For the text-containing cell, return its midpoint in (x, y) coordinate format. 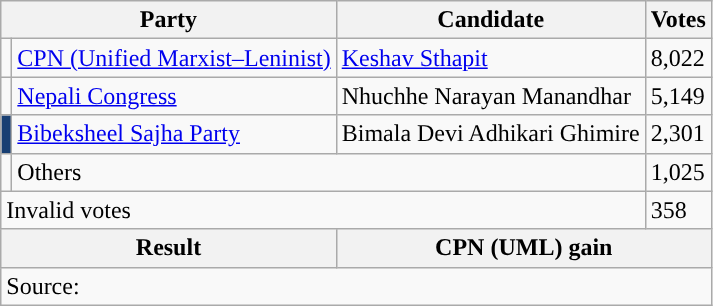
Nhuchhe Narayan Manandhar (490, 96)
8,022 (678, 58)
Party (168, 20)
Votes (678, 20)
Bibeksheel Sajha Party (174, 134)
Bimala Devi Adhikari Ghimire (490, 134)
Others (328, 172)
Nepali Congress (174, 96)
Invalid votes (323, 210)
Result (168, 248)
358 (678, 210)
Source: (356, 286)
1,025 (678, 172)
5,149 (678, 96)
CPN (UML) gain (524, 248)
Keshav Sthapit (490, 58)
CPN (Unified Marxist–Leninist) (174, 58)
Candidate (490, 20)
2,301 (678, 134)
